Locate the cell with the specified text and output its [x, y] center coordinate. 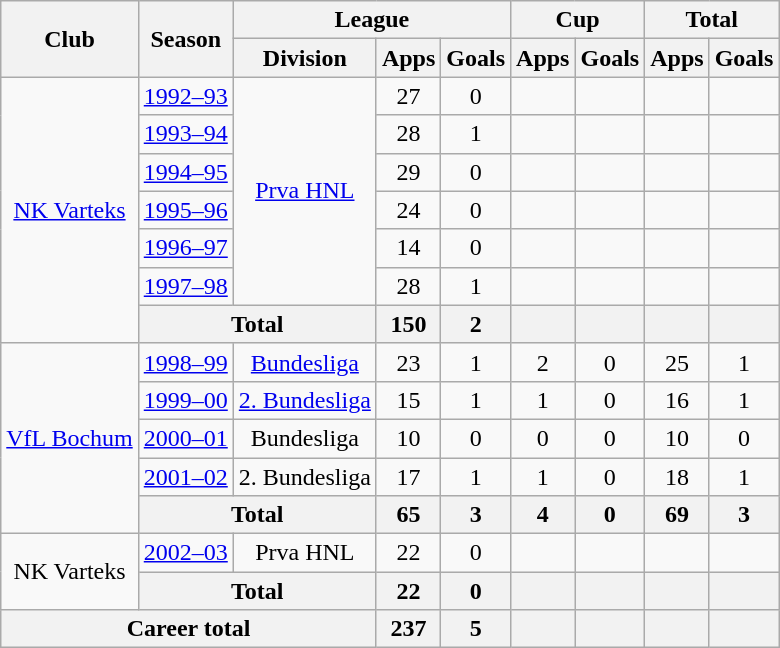
League [372, 20]
25 [677, 362]
29 [408, 172]
1997–98 [186, 286]
1999–00 [186, 400]
237 [408, 629]
65 [408, 515]
1993–94 [186, 134]
Cup [578, 20]
4 [543, 515]
1998–99 [186, 362]
150 [408, 324]
Career total [189, 629]
Division [304, 58]
14 [408, 248]
Club [70, 39]
Season [186, 39]
1996–97 [186, 248]
23 [408, 362]
69 [677, 515]
18 [677, 477]
1995–96 [186, 210]
2001–02 [186, 477]
17 [408, 477]
5 [476, 629]
2002–03 [186, 553]
1992–93 [186, 96]
24 [408, 210]
27 [408, 96]
16 [677, 400]
1994–95 [186, 172]
VfL Bochum [70, 438]
15 [408, 400]
2000–01 [186, 438]
